Provide the [X, Y] coordinate of the cell's center where the given text is located.  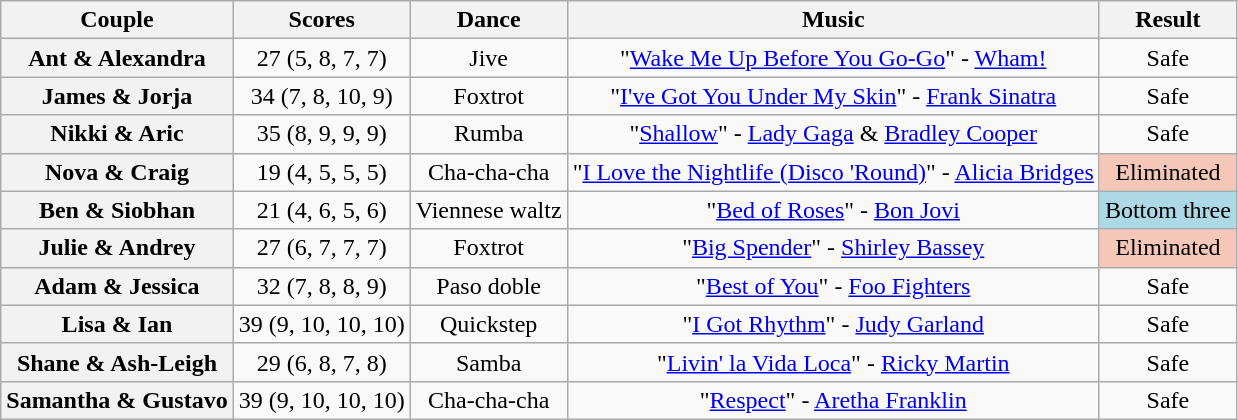
Paso doble [488, 286]
"Bed of Roses" - Bon Jovi [833, 210]
35 (8, 9, 9, 9) [322, 134]
Julie & Andrey [117, 248]
19 (4, 5, 5, 5) [322, 172]
"Best of You" - Foo Fighters [833, 286]
Jive [488, 58]
"I Love the Nightlife (Disco 'Round)" - Alicia Bridges [833, 172]
Viennese waltz [488, 210]
Music [833, 20]
Result [1168, 20]
Shane & Ash-Leigh [117, 362]
34 (7, 8, 10, 9) [322, 96]
Samba [488, 362]
"Respect" - Aretha Franklin [833, 400]
Adam & Jessica [117, 286]
29 (6, 8, 7, 8) [322, 362]
"I've Got You Under My Skin" - Frank Sinatra [833, 96]
Lisa & Ian [117, 324]
"Big Spender" - Shirley Bassey [833, 248]
Scores [322, 20]
27 (6, 7, 7, 7) [322, 248]
Bottom three [1168, 210]
32 (7, 8, 8, 9) [322, 286]
27 (5, 8, 7, 7) [322, 58]
Couple [117, 20]
"Livin' la Vida Loca" - Ricky Martin [833, 362]
"I Got Rhythm" - Judy Garland [833, 324]
Quickstep [488, 324]
Samantha & Gustavo [117, 400]
"Shallow" - Lady Gaga & Bradley Cooper [833, 134]
21 (4, 6, 5, 6) [322, 210]
Ant & Alexandra [117, 58]
"Wake Me Up Before You Go-Go" - Wham! [833, 58]
Rumba [488, 134]
Nikki & Aric [117, 134]
Nova & Craig [117, 172]
James & Jorja [117, 96]
Dance [488, 20]
Ben & Siobhan [117, 210]
